Determine the (X, Y) coordinate at the center of the cell enclosing the given text.  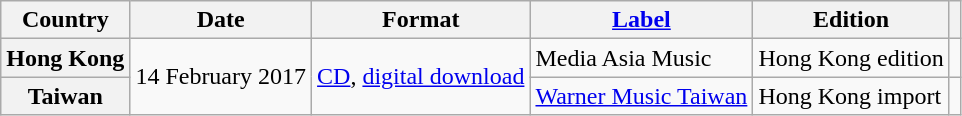
Hong Kong (66, 58)
Hong Kong import (851, 96)
Date (221, 20)
Label (642, 20)
14 February 2017 (221, 77)
CD, digital download (421, 77)
Edition (851, 20)
Warner Music Taiwan (642, 96)
Taiwan (66, 96)
Media Asia Music (642, 58)
Format (421, 20)
Hong Kong edition (851, 58)
Country (66, 20)
